Extract the (x, y) coordinate from the center of the cell holding the provided text.  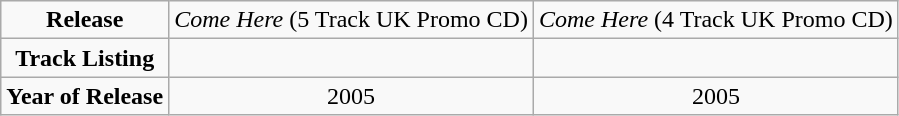
Come Here (4 Track UK Promo CD) (716, 20)
Year of Release (85, 96)
Come Here (5 Track UK Promo CD) (352, 20)
Release (85, 20)
Track Listing (85, 58)
